Scan for the cell matching the given text and deliver its (x, y) coordinate at center. 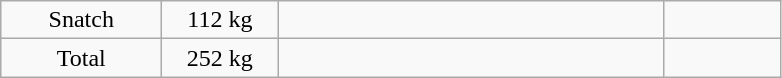
Total (82, 58)
252 kg (220, 58)
Snatch (82, 20)
112 kg (220, 20)
